From the cell containing the given text, extract its center point as (X, Y) coordinate. 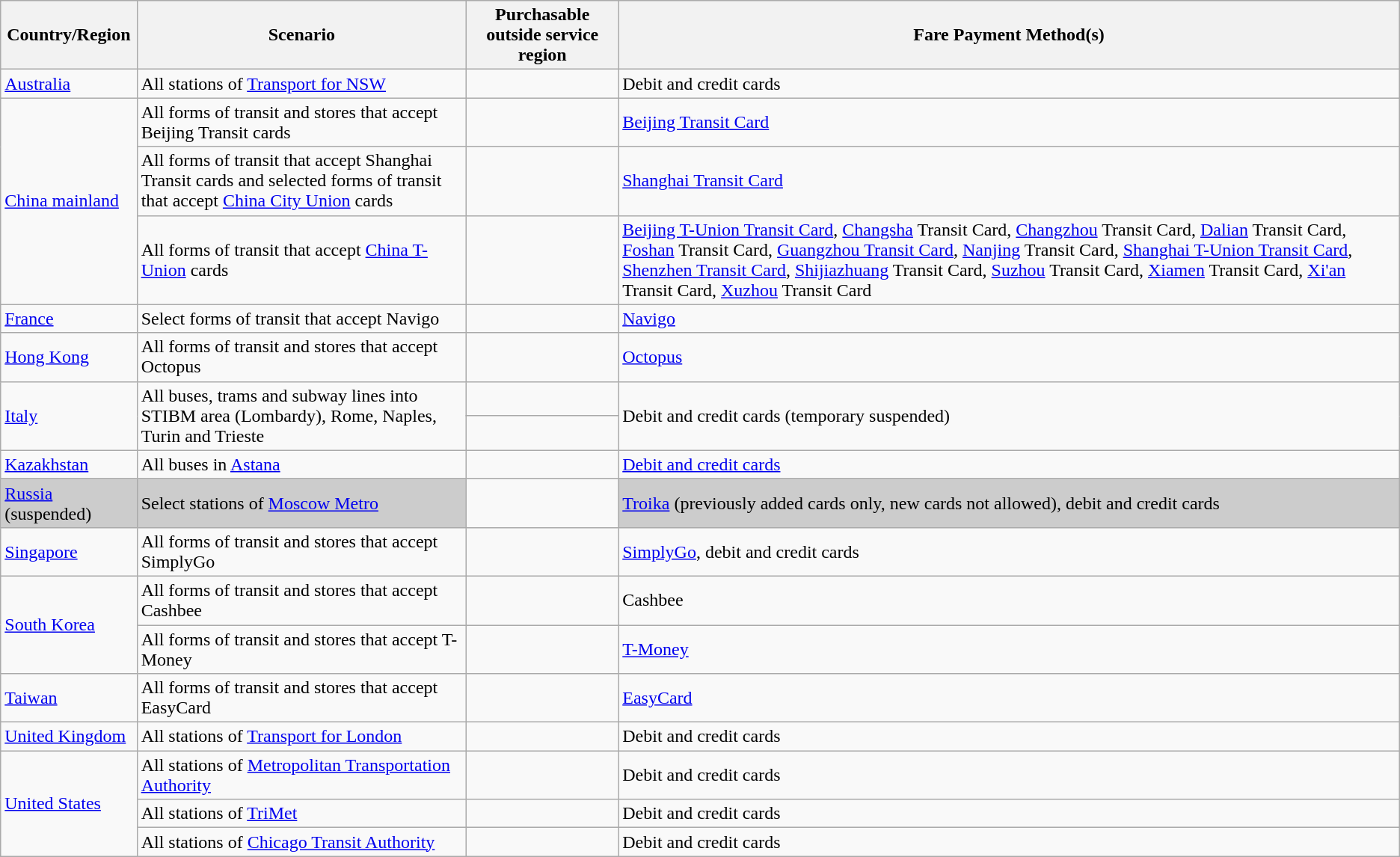
Troika (previously added cards only, new cards not allowed), debit and credit cards (1010, 503)
Russia (suspended) (69, 503)
All stations of TriMet (302, 814)
Country/Region (69, 35)
China mainland (69, 201)
United Kingdom (69, 737)
Navigo (1010, 319)
Select forms of transit that accept Navigo (302, 319)
Cashbee (1010, 600)
Taiwan (69, 698)
All stations of Chicago Transit Authority (302, 842)
Australia (69, 84)
All forms of transit and stores that accept Beijing Transit cards (302, 123)
All stations of Transport for NSW (302, 84)
Italy (69, 416)
All forms of transit and stores that accept T-Money (302, 649)
Singapore (69, 552)
All forms of transit that accept Shanghai Transit cards and selected forms of transit that accept China City Union cards (302, 181)
All buses in Astana (302, 464)
France (69, 319)
All forms of transit and stores that accept Cashbee (302, 600)
Select stations of Moscow Metro (302, 503)
Debit and credit cards (temporary suspended) (1010, 416)
Beijing Transit Card (1010, 123)
South Korea (69, 624)
Shanghai Transit Card (1010, 181)
T-Money (1010, 649)
Kazakhstan (69, 464)
Scenario (302, 35)
All forms of transit and stores that accept SimplyGo (302, 552)
All stations of Metropolitan Transportation Authority (302, 775)
All buses, trams and subway lines into STIBM area (Lombardy), Rome, Naples, Turin and Trieste (302, 416)
All forms of transit that accept China T-Union cards (302, 260)
EasyCard (1010, 698)
Fare Payment Method(s) (1010, 35)
SimplyGo, debit and credit cards (1010, 552)
Purchasable outside service region (543, 35)
All forms of transit and stores that accept EasyCard (302, 698)
United States (69, 803)
All stations of Transport for London (302, 737)
Hong Kong (69, 357)
All forms of transit and stores that accept Octopus (302, 357)
Octopus (1010, 357)
